Scan for the cell matching the given text and deliver its (X, Y) coordinate at center. 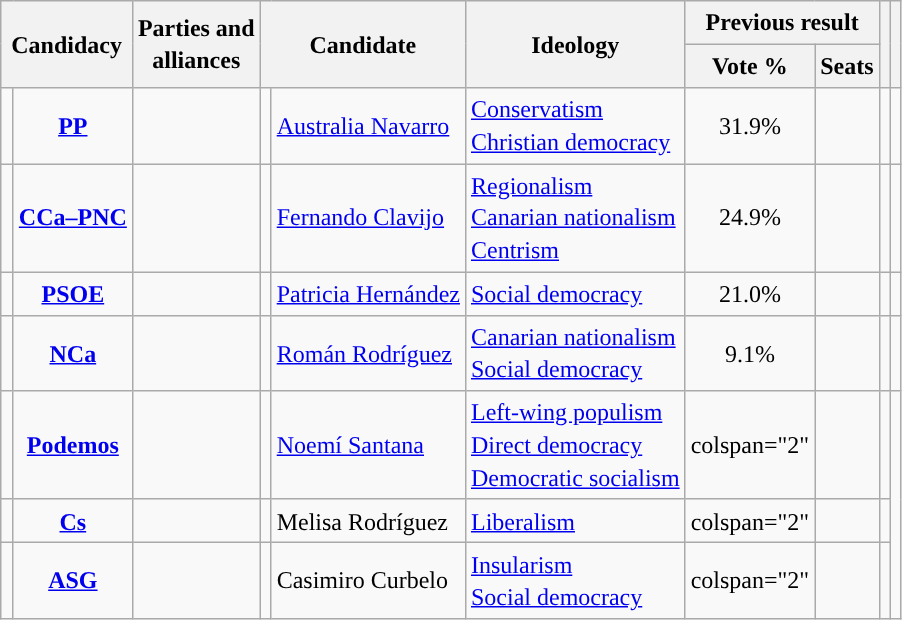
9.1% (750, 353)
Cs (72, 520)
ConservatismChristian democracy (575, 126)
Previous result (782, 22)
ASG (72, 581)
Fernando Clavijo (368, 218)
NCa (72, 353)
PSOE (72, 294)
Melisa Rodríguez (368, 520)
PP (72, 126)
InsularismSocial democracy (575, 581)
Casimiro Curbelo (368, 581)
Australia Navarro (368, 126)
Podemos (72, 445)
Vote % (750, 66)
Noemí Santana (368, 445)
Parties andalliances (196, 44)
Seats (847, 66)
Canarian nationalismSocial democracy (575, 353)
Patricia Hernández (368, 294)
CCa–PNC (72, 218)
Candidacy (67, 44)
31.9% (750, 126)
Liberalism (575, 520)
Social democracy (575, 294)
Candidate (362, 44)
21.0% (750, 294)
Ideology (575, 44)
Román Rodríguez (368, 353)
Left-wing populismDirect democracyDemocratic socialism (575, 445)
RegionalismCanarian nationalismCentrism (575, 218)
24.9% (750, 218)
